Pinpoint the cell where the given text exists, returning its (X, Y) midpoint coordinate. 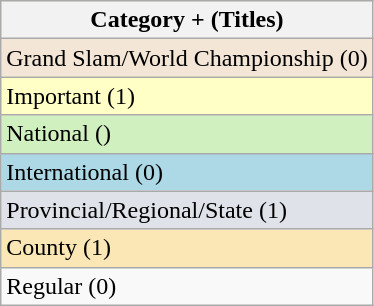
Important (1) (187, 96)
International (0) (187, 172)
National () (187, 134)
Category + (Titles) (187, 20)
County (1) (187, 248)
Grand Slam/World Championship (0) (187, 58)
Regular (0) (187, 286)
Provincial/Regional/State (1) (187, 210)
